Pinpoint the cell where the given text exists, returning its (X, Y) midpoint coordinate. 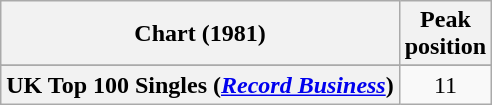
UK Top 100 Singles (Record Business) (200, 85)
Peakposition (445, 34)
11 (445, 85)
Chart (1981) (200, 34)
